Extract the (x, y) coordinate from the center of the cell holding the provided text.  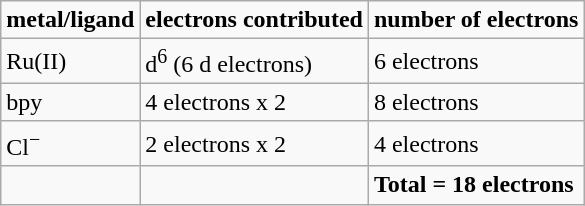
electrons contributed (254, 20)
6 electrons (476, 62)
d6 (6 d electrons) (254, 62)
4 electrons (476, 144)
number of electrons (476, 20)
8 electrons (476, 102)
Cl− (70, 144)
metal/ligand (70, 20)
bpy (70, 102)
Total = 18 electrons (476, 185)
4 electrons x 2 (254, 102)
2 electrons x 2 (254, 144)
Ru(II) (70, 62)
